Search for the cell housing the specified text and yield its (x, y) center coordinate. 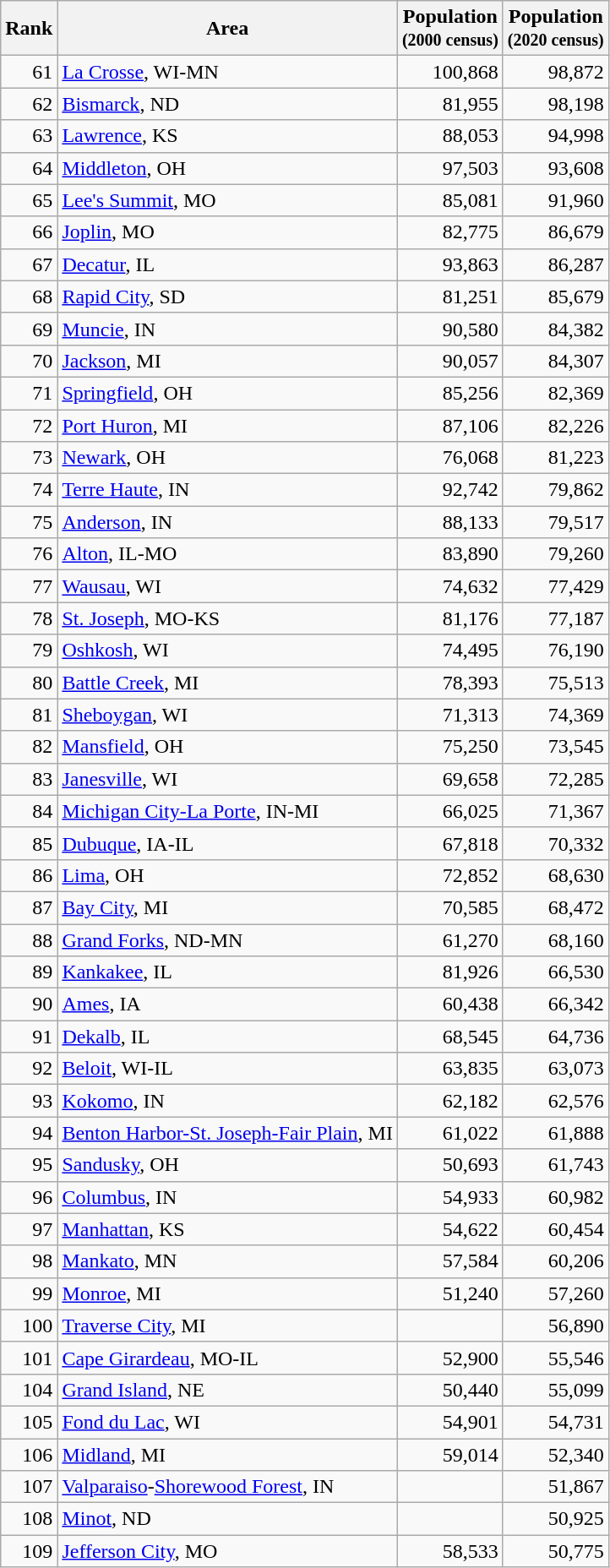
54,933 (449, 1197)
Michigan City-La Porte, IN-MI (228, 811)
Fond du Lac, WI (228, 1422)
61 (29, 72)
100 (29, 1326)
Anderson, IN (228, 522)
76,068 (449, 458)
83 (29, 779)
58,533 (449, 1551)
Beloit, WI-IL (228, 1069)
78,393 (449, 683)
Grand Island, NE (228, 1390)
81 (29, 715)
75,513 (556, 683)
104 (29, 1390)
59,014 (449, 1454)
71 (29, 393)
95 (29, 1165)
Cape Girardeau, MO-IL (228, 1358)
109 (29, 1551)
81,176 (449, 618)
70,585 (449, 907)
99 (29, 1293)
50,693 (449, 1165)
98 (29, 1261)
Bismarck, ND (228, 104)
78 (29, 618)
Monroe, MI (228, 1293)
88,053 (449, 136)
79,260 (556, 554)
70 (29, 361)
Springfield, OH (228, 393)
67,818 (449, 843)
71,313 (449, 715)
68 (29, 297)
62,576 (556, 1101)
90 (29, 1004)
75 (29, 522)
91,960 (556, 200)
60,982 (556, 1197)
Valparaiso-Shorewood Forest, IN (228, 1487)
Bay City, MI (228, 907)
68,160 (556, 940)
81,223 (556, 458)
85 (29, 843)
79,862 (556, 490)
75,250 (449, 747)
57,260 (556, 1293)
63 (29, 136)
93,608 (556, 168)
68,545 (449, 1037)
54,901 (449, 1422)
50,440 (449, 1390)
90,580 (449, 329)
Mankato, MN (228, 1261)
86 (29, 875)
Sheboygan, WI (228, 715)
85,679 (556, 297)
83,890 (449, 554)
Minot, ND (228, 1519)
63,073 (556, 1069)
93 (29, 1101)
90,057 (449, 361)
50,775 (556, 1551)
60,454 (556, 1229)
74 (29, 490)
72,852 (449, 875)
71,367 (556, 811)
100,868 (449, 72)
61,022 (449, 1133)
88 (29, 940)
Manhattan, KS (228, 1229)
101 (29, 1358)
79,517 (556, 522)
81,926 (449, 972)
Janesville, WI (228, 779)
55,099 (556, 1390)
85,081 (449, 200)
87,106 (449, 425)
60,438 (449, 1004)
Joplin, MO (228, 232)
Benton Harbor-St. Joseph-Fair Plain, MI (228, 1133)
107 (29, 1487)
Terre Haute, IN (228, 490)
50,925 (556, 1519)
Alton, IL-MO (228, 554)
Lee's Summit, MO (228, 200)
61,888 (556, 1133)
96 (29, 1197)
51,867 (556, 1487)
Port Huron, MI (228, 425)
Grand Forks, ND-MN (228, 940)
66 (29, 232)
63,835 (449, 1069)
86,679 (556, 232)
84,307 (556, 361)
Lawrence, KS (228, 136)
72 (29, 425)
70,332 (556, 843)
67 (29, 264)
73,545 (556, 747)
65 (29, 200)
73 (29, 458)
Columbus, IN (228, 1197)
74,632 (449, 586)
77,187 (556, 618)
St. Joseph, MO-KS (228, 618)
92,742 (449, 490)
Ames, IA (228, 1004)
Lima, OH (228, 875)
62,182 (449, 1101)
Battle Creek, MI (228, 683)
51,240 (449, 1293)
74,495 (449, 651)
Newark, OH (228, 458)
56,890 (556, 1326)
85,256 (449, 393)
69,658 (449, 779)
68,630 (556, 875)
66,342 (556, 1004)
Population(2000 census) (449, 29)
105 (29, 1422)
Oshkosh, WI (228, 651)
77,429 (556, 586)
Area (228, 29)
89 (29, 972)
66,025 (449, 811)
82 (29, 747)
Jefferson City, MO (228, 1551)
Kankakee, IL (228, 972)
Population(2020 census) (556, 29)
94 (29, 1133)
94,998 (556, 136)
76,190 (556, 651)
62 (29, 104)
91 (29, 1037)
61,743 (556, 1165)
77 (29, 586)
93,863 (449, 264)
64,736 (556, 1037)
60,206 (556, 1261)
84,382 (556, 329)
Rank (29, 29)
82,226 (556, 425)
86,287 (556, 264)
98,198 (556, 104)
98,872 (556, 72)
97,503 (449, 168)
Rapid City, SD (228, 297)
88,133 (449, 522)
92 (29, 1069)
68,472 (556, 907)
61,270 (449, 940)
Decatur, IL (228, 264)
106 (29, 1454)
55,546 (556, 1358)
82,775 (449, 232)
74,369 (556, 715)
Jackson, MI (228, 361)
52,340 (556, 1454)
108 (29, 1519)
66,530 (556, 972)
64 (29, 168)
Wausau, WI (228, 586)
97 (29, 1229)
Traverse City, MI (228, 1326)
Dekalb, IL (228, 1037)
69 (29, 329)
57,584 (449, 1261)
54,731 (556, 1422)
84 (29, 811)
81,955 (449, 104)
80 (29, 683)
La Crosse, WI-MN (228, 72)
Middleton, OH (228, 168)
72,285 (556, 779)
Midland, MI (228, 1454)
52,900 (449, 1358)
Kokomo, IN (228, 1101)
Muncie, IN (228, 329)
Dubuque, IA-IL (228, 843)
Mansfield, OH (228, 747)
87 (29, 907)
54,622 (449, 1229)
Sandusky, OH (228, 1165)
79 (29, 651)
82,369 (556, 393)
76 (29, 554)
81,251 (449, 297)
